Scan for the cell matching the given text and deliver its [X, Y] coordinate at center. 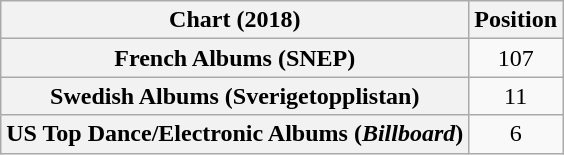
French Albums (SNEP) [235, 58]
US Top Dance/Electronic Albums (Billboard) [235, 134]
11 [516, 96]
Chart (2018) [235, 20]
107 [516, 58]
6 [516, 134]
Position [516, 20]
Swedish Albums (Sverigetopplistan) [235, 96]
